Scan for the cell matching the given text and deliver its [X, Y] coordinate at center. 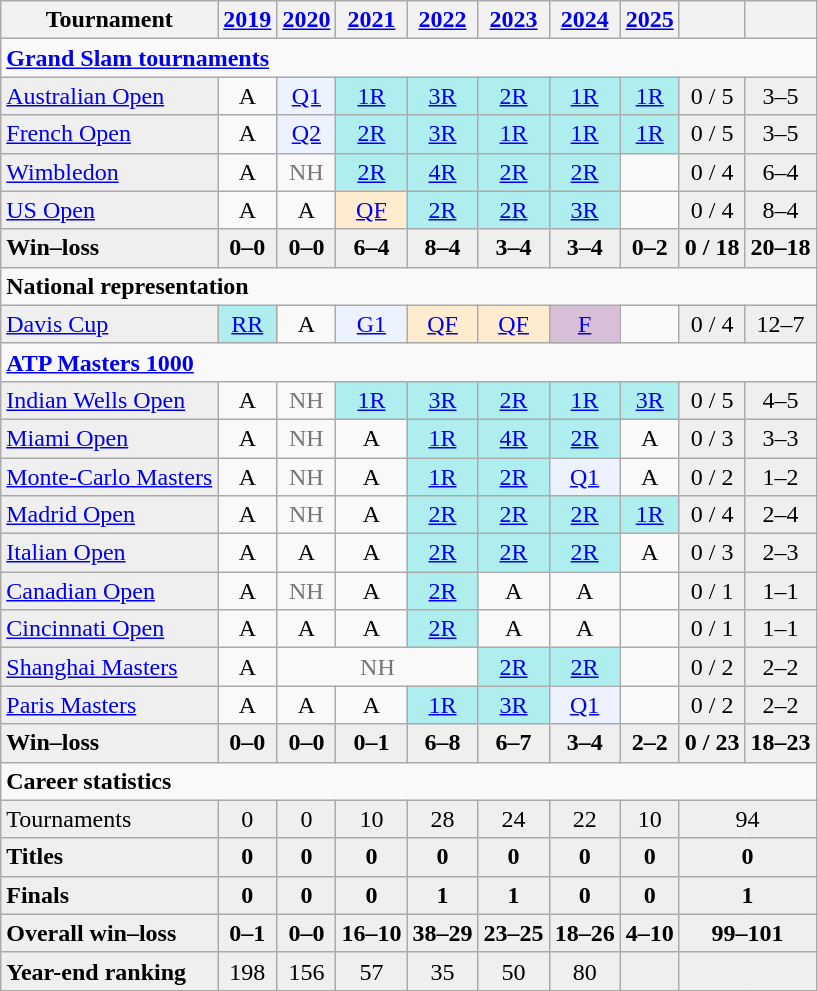
2025 [650, 20]
6–7 [514, 743]
2022 [442, 20]
US Open [110, 210]
Tournament [110, 20]
Q2 [306, 134]
Miami Open [110, 438]
Career statistics [408, 781]
2023 [514, 20]
RR [248, 324]
50 [514, 971]
24 [514, 819]
2019 [248, 20]
20–18 [780, 248]
4–10 [650, 933]
80 [584, 971]
0 / 23 [712, 743]
4–5 [780, 400]
57 [372, 971]
French Open [110, 134]
2–4 [780, 515]
National representation [408, 286]
Australian Open [110, 96]
Canadian Open [110, 591]
28 [442, 819]
99–101 [748, 933]
2020 [306, 20]
0–2 [650, 248]
Monte-Carlo Masters [110, 477]
Paris Masters [110, 705]
Italian Open [110, 553]
ATP Masters 1000 [408, 362]
2024 [584, 20]
Indian Wells Open [110, 400]
Grand Slam tournaments [408, 58]
Titles [110, 857]
Finals [110, 895]
1–2 [780, 477]
2–3 [780, 553]
2021 [372, 20]
23–25 [514, 933]
38–29 [442, 933]
16–10 [372, 933]
Tournaments [110, 819]
6–8 [442, 743]
198 [248, 971]
156 [306, 971]
18–26 [584, 933]
G1 [372, 324]
12–7 [780, 324]
Cincinnati Open [110, 629]
Madrid Open [110, 515]
Wimbledon [110, 172]
Overall win–loss [110, 933]
Davis Cup [110, 324]
Year-end ranking [110, 971]
22 [584, 819]
3–3 [780, 438]
F [584, 324]
35 [442, 971]
Shanghai Masters [110, 667]
0 / 18 [712, 248]
18–23 [780, 743]
94 [748, 819]
